From the cell containing the given text, extract its center point as [X, Y] coordinate. 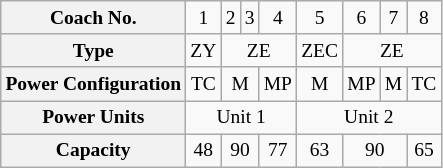
48 [204, 150]
1 [204, 18]
Unit 1 [242, 118]
Power Configuration [94, 84]
Type [94, 50]
8 [424, 18]
6 [362, 18]
2 [230, 18]
63 [320, 150]
7 [394, 18]
77 [278, 150]
65 [424, 150]
ZEC [320, 50]
ZY [204, 50]
3 [250, 18]
Power Units [94, 118]
4 [278, 18]
5 [320, 18]
Coach No. [94, 18]
Unit 2 [369, 118]
Capacity [94, 150]
